Search for the cell housing the specified text and yield its [X, Y] center coordinate. 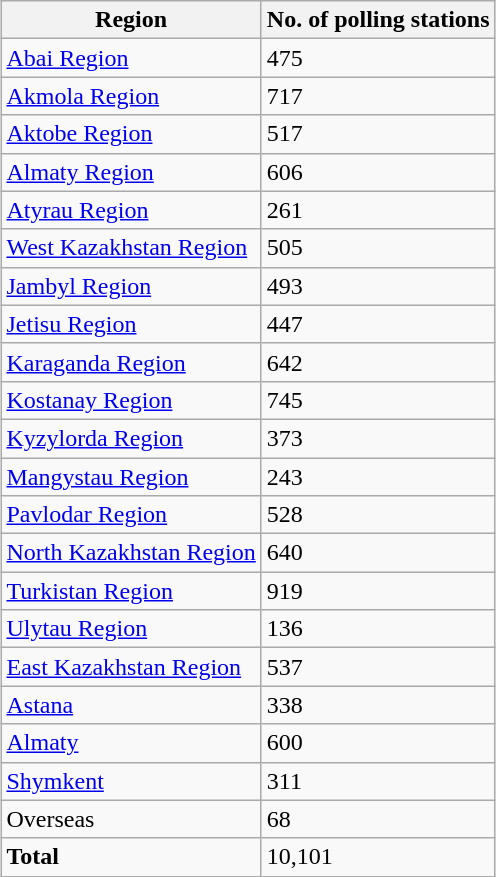
311 [378, 781]
642 [378, 362]
243 [378, 477]
Almaty Region [131, 172]
Jambyl Region [131, 286]
493 [378, 286]
Ulytau Region [131, 629]
Region [131, 20]
East Kazakhstan Region [131, 667]
717 [378, 96]
No. of polling stations [378, 20]
261 [378, 210]
Kyzylorda Region [131, 438]
Pavlodar Region [131, 515]
537 [378, 667]
528 [378, 515]
Atyrau Region [131, 210]
745 [378, 400]
373 [378, 438]
517 [378, 134]
68 [378, 819]
10,101 [378, 857]
Akmola Region [131, 96]
Astana [131, 705]
North Kazakhstan Region [131, 553]
West Kazakhstan Region [131, 248]
Total [131, 857]
Aktobe Region [131, 134]
Jetisu Region [131, 324]
606 [378, 172]
Turkistan Region [131, 591]
Karaganda Region [131, 362]
447 [378, 324]
Abai Region [131, 58]
Kostanay Region [131, 400]
136 [378, 629]
Mangystau Region [131, 477]
505 [378, 248]
600 [378, 743]
Shymkent [131, 781]
Overseas [131, 819]
Almaty [131, 743]
338 [378, 705]
919 [378, 591]
475 [378, 58]
640 [378, 553]
